Scan for the cell matching the given text and deliver its (x, y) coordinate at center. 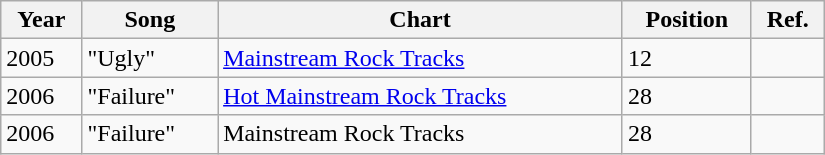
Song (150, 20)
Ref. (788, 20)
2005 (42, 58)
Hot Mainstream Rock Tracks (420, 96)
"Ugly" (150, 58)
Chart (420, 20)
Year (42, 20)
12 (686, 58)
Position (686, 20)
